Provide the (x, y) coordinate of the cell's center where the given text is located.  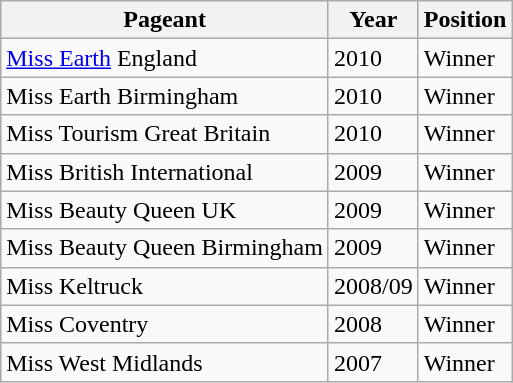
Pageant (165, 20)
Miss West Midlands (165, 362)
Miss British International (165, 172)
Year (373, 20)
Miss Beauty Queen Birmingham (165, 248)
Miss Coventry (165, 324)
Position (465, 20)
2008 (373, 324)
Miss Earth Birmingham (165, 96)
2008/09 (373, 286)
2007 (373, 362)
Miss Keltruck (165, 286)
Miss Beauty Queen UK (165, 210)
Miss Earth England (165, 58)
Miss Tourism Great Britain (165, 134)
